Find where the given text appears and provide that cell's center as (x, y) coordinate. 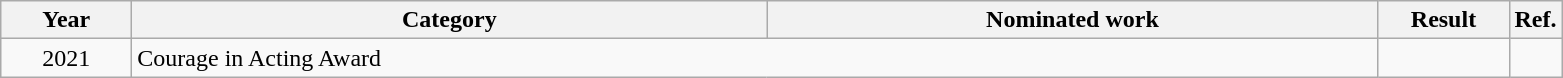
Ref. (1536, 20)
Year (66, 20)
Nominated work (1072, 20)
Category (450, 20)
Courage in Acting Award (755, 58)
2021 (66, 58)
Result (1444, 20)
